From the cell containing the given text, extract its center point as (x, y) coordinate. 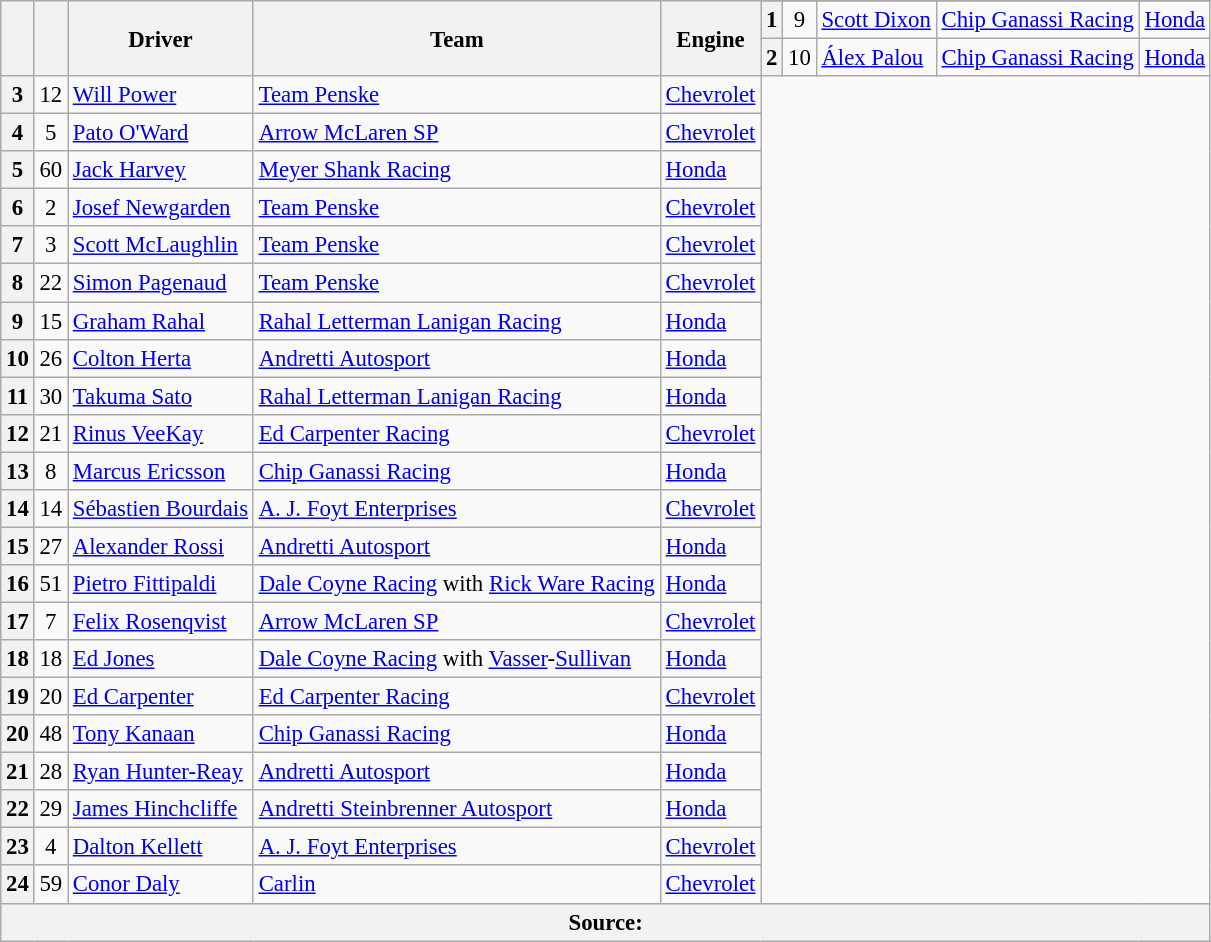
Marcus Ericsson (161, 471)
Scott Dixon (876, 20)
Rinus VeeKay (161, 433)
Simon Pagenaud (161, 283)
Engine (710, 38)
Álex Palou (876, 58)
59 (50, 885)
Dale Coyne Racing with Vasser-Sullivan (456, 659)
48 (50, 734)
Pietro Fittipaldi (161, 584)
51 (50, 584)
Scott McLaughlin (161, 245)
Conor Daly (161, 885)
Colton Herta (161, 358)
Will Power (161, 95)
Team (456, 38)
Ed Jones (161, 659)
Sébastien Bourdais (161, 509)
30 (50, 396)
Carlin (456, 885)
Tony Kanaan (161, 734)
Takuma Sato (161, 396)
Felix Rosenqvist (161, 621)
Andretti Steinbrenner Autosport (456, 809)
Source: (606, 922)
James Hinchcliffe (161, 809)
19 (18, 697)
Ed Carpenter (161, 697)
Pato O'Ward (161, 133)
23 (18, 847)
24 (18, 885)
Josef Newgarden (161, 208)
Ryan Hunter-Reay (161, 772)
13 (18, 471)
17 (18, 621)
Alexander Rossi (161, 546)
28 (50, 772)
Graham Rahal (161, 321)
Meyer Shank Racing (456, 170)
Driver (161, 38)
6 (18, 208)
Dale Coyne Racing with Rick Ware Racing (456, 584)
26 (50, 358)
Jack Harvey (161, 170)
16 (18, 584)
29 (50, 809)
11 (18, 396)
27 (50, 546)
1 (772, 20)
60 (50, 170)
Dalton Kellett (161, 847)
